For the text-containing cell, return its midpoint in [X, Y] coordinate format. 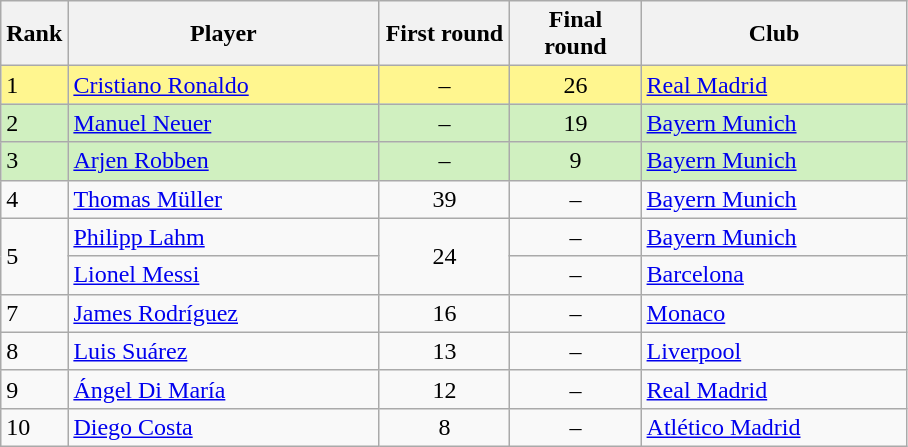
Cristiano Ronaldo [224, 85]
12 [444, 389]
3 [34, 161]
1 [34, 85]
Manuel Neuer [224, 123]
10 [34, 427]
16 [444, 313]
19 [576, 123]
First round [444, 34]
4 [34, 199]
Liverpool [774, 351]
5 [34, 256]
2 [34, 123]
Club [774, 34]
13 [444, 351]
Monaco [774, 313]
Philipp Lahm [224, 237]
Rank [34, 34]
24 [444, 256]
Lionel Messi [224, 275]
26 [576, 85]
Barcelona [774, 275]
James Rodríguez [224, 313]
Ángel Di María [224, 389]
7 [34, 313]
Diego Costa [224, 427]
Player [224, 34]
Final round [576, 34]
39 [444, 199]
Atlético Madrid [774, 427]
Thomas Müller [224, 199]
Arjen Robben [224, 161]
Luis Suárez [224, 351]
